Determine the [x, y] coordinate at the center of the cell enclosing the given text.  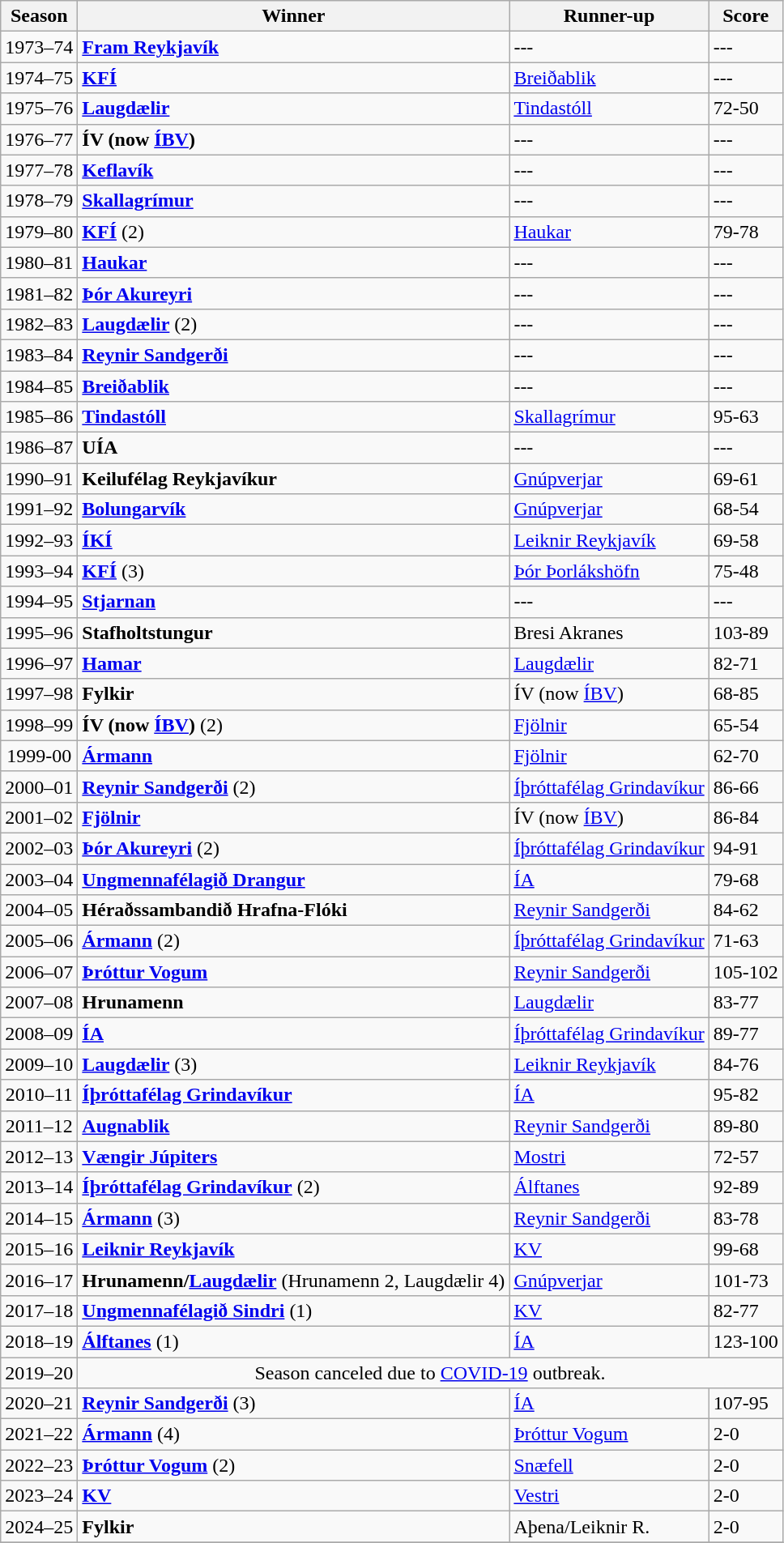
2023–24 [39, 1496]
92-89 [745, 1187]
2004–05 [39, 910]
89-80 [745, 1126]
Fram Reykjavík [293, 47]
2018–19 [39, 1341]
1973–74 [39, 47]
79-68 [745, 879]
Þór Akureyri (2) [293, 848]
Ármann (3) [293, 1218]
1977–78 [39, 170]
Hamar [293, 663]
Bresi Akranes [609, 633]
Íþróttafélag Grindavíkur (2) [293, 1187]
Stjarnan [293, 602]
ÍV (now ÍBV) (2) [293, 725]
103-89 [745, 633]
83-78 [745, 1218]
2016–17 [39, 1280]
68-54 [745, 509]
101-73 [745, 1280]
Aþena/Leiknir R. [609, 1527]
Þróttur Vogum (2) [293, 1465]
1999-00 [39, 756]
1998–99 [39, 725]
Season [39, 16]
2015–16 [39, 1249]
Vestri [609, 1496]
2012–13 [39, 1157]
99-68 [745, 1249]
2011–12 [39, 1126]
95-63 [745, 417]
1986–87 [39, 448]
Vængir Júpiters [293, 1157]
2006–07 [39, 972]
2020–21 [39, 1404]
2010–11 [39, 1095]
69-58 [745, 540]
1995–96 [39, 633]
2001–02 [39, 817]
1991–92 [39, 509]
1976–77 [39, 139]
Ármann [293, 756]
71-63 [745, 941]
1984–85 [39, 386]
1997–98 [39, 694]
2008–09 [39, 1034]
1979–80 [39, 232]
86-66 [745, 786]
1990–91 [39, 479]
89-77 [745, 1034]
2024–25 [39, 1527]
Ármann (4) [293, 1434]
Season canceled due to COVID-19 outbreak. [430, 1373]
62-70 [745, 756]
Laugdælir (3) [293, 1064]
82-77 [745, 1311]
1981–82 [39, 293]
Bolungarvík [293, 509]
KFÍ (3) [293, 571]
2013–14 [39, 1187]
95-82 [745, 1095]
KFÍ (2) [293, 232]
Álftanes [609, 1187]
2005–06 [39, 941]
1974–75 [39, 78]
Álftanes (1) [293, 1341]
1994–95 [39, 602]
Ungmennafélagið Drangur [293, 879]
Reynir Sandgerði (2) [293, 786]
Winner [293, 16]
69-61 [745, 479]
Mostri [609, 1157]
KFÍ [293, 78]
2014–15 [39, 1218]
2002–03 [39, 848]
86-84 [745, 817]
1992–93 [39, 540]
2000–01 [39, 786]
Ármann (2) [293, 941]
Hrunamenn/Laugdælir (Hrunamenn 2, Laugdælir 4) [293, 1280]
1980–81 [39, 262]
72-57 [745, 1157]
65-54 [745, 725]
1982–83 [39, 324]
1993–94 [39, 571]
Ungmennafélagið Sindri (1) [293, 1311]
2009–10 [39, 1064]
Stafholtstungur [293, 633]
ÍKÍ [293, 540]
72-50 [745, 109]
2017–18 [39, 1311]
94-91 [745, 848]
2003–04 [39, 879]
2022–23 [39, 1465]
Laugdælir (2) [293, 324]
68-85 [745, 694]
2021–22 [39, 1434]
1978–79 [39, 201]
Keflavík [293, 170]
107-95 [745, 1404]
Keilufélag Reykjavíkur [293, 479]
Runner-up [609, 16]
83-77 [745, 1003]
84-76 [745, 1064]
Þór Þorlákshöfn [609, 571]
2007–08 [39, 1003]
1985–86 [39, 417]
123-100 [745, 1341]
UÍA [293, 448]
Reynir Sandgerði (3) [293, 1404]
Héraðssambandið Hrafna-Flóki [293, 910]
1975–76 [39, 109]
Þór Akureyri [293, 293]
105-102 [745, 972]
1996–97 [39, 663]
75-48 [745, 571]
Augnablik [293, 1126]
Hrunamenn [293, 1003]
Snæfell [609, 1465]
Score [745, 16]
2019–20 [39, 1373]
1983–84 [39, 355]
84-62 [745, 910]
82-71 [745, 663]
79-78 [745, 232]
